Extract the (X, Y) coordinate from the center of the cell holding the provided text.  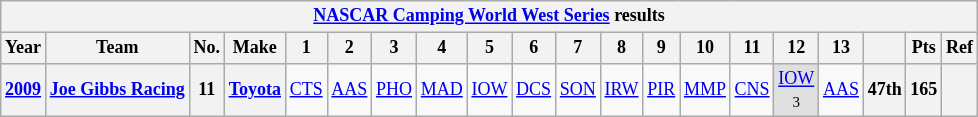
NASCAR Camping World West Series results (490, 16)
9 (662, 48)
Joe Gibbs Racing (117, 90)
CNS (752, 90)
2 (350, 48)
5 (490, 48)
IOW 3 (796, 90)
8 (622, 48)
IRW (622, 90)
6 (534, 48)
Pts (924, 48)
IOW (490, 90)
PIR (662, 90)
Ref (960, 48)
Make (254, 48)
CTS (306, 90)
4 (442, 48)
Year (24, 48)
10 (706, 48)
7 (578, 48)
DCS (534, 90)
1 (306, 48)
MAD (442, 90)
Toyota (254, 90)
13 (842, 48)
12 (796, 48)
Team (117, 48)
47th (884, 90)
2009 (24, 90)
MMP (706, 90)
3 (394, 48)
No. (206, 48)
PHO (394, 90)
165 (924, 90)
SON (578, 90)
